Return the [X, Y] coordinate for the center point of the cell that contains the specified text.  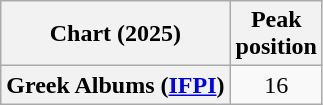
16 [276, 85]
Greek Albums (IFPI) [116, 85]
Peakposition [276, 34]
Chart (2025) [116, 34]
